Scan for the cell matching the given text and deliver its [x, y] coordinate at center. 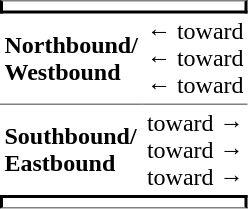
Northbound/Westbound [71, 59]
toward → toward → toward → [195, 150]
← toward ← toward ← toward [195, 59]
Southbound/Eastbound [71, 150]
